Capture the cell that displays the provided text and extract its (x, y) central coordinate. 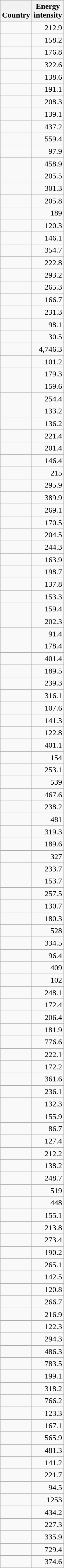
212.9 (48, 28)
205.5 (48, 176)
434.2 (48, 1512)
565.9 (48, 1438)
1253 (48, 1500)
458.9 (48, 163)
233.7 (48, 869)
133.2 (48, 411)
91.4 (48, 634)
248.7 (48, 1178)
266.7 (48, 1302)
167.1 (48, 1426)
189 (48, 213)
142.5 (48, 1277)
137.8 (48, 584)
179.3 (48, 374)
294.3 (48, 1339)
222.1 (48, 1054)
265.3 (48, 287)
190.2 (48, 1252)
146.4 (48, 461)
316.1 (48, 696)
222.8 (48, 263)
30.5 (48, 337)
401.4 (48, 659)
181.9 (48, 1030)
155.9 (48, 1116)
401.1 (48, 745)
215 (48, 473)
448 (48, 1203)
389.9 (48, 498)
122.3 (48, 1326)
166.7 (48, 300)
159.4 (48, 609)
122.8 (48, 733)
204.5 (48, 535)
236.1 (48, 1091)
101.2 (48, 362)
295.9 (48, 485)
559.4 (48, 139)
180.3 (48, 918)
172.4 (48, 1005)
127.4 (48, 1141)
254.4 (48, 399)
123.3 (48, 1413)
172.2 (48, 1067)
141.3 (48, 720)
335.9 (48, 1537)
159.6 (48, 386)
322.6 (48, 65)
189.5 (48, 671)
154 (48, 758)
519 (48, 1191)
94.5 (48, 1487)
96.4 (48, 955)
216.9 (48, 1314)
481 (48, 819)
212.2 (48, 1154)
198.7 (48, 572)
191.1 (48, 89)
208.3 (48, 102)
528 (48, 931)
248.1 (48, 993)
374.6 (48, 1562)
206.4 (48, 1017)
293.2 (48, 275)
409 (48, 968)
201.4 (48, 448)
153.7 (48, 881)
301.3 (48, 189)
155.1 (48, 1215)
213.8 (48, 1228)
199.1 (48, 1376)
120.3 (48, 226)
205.8 (48, 201)
273.4 (48, 1240)
153.3 (48, 597)
227.3 (48, 1524)
158.2 (48, 40)
244.3 (48, 547)
327 (48, 856)
146.1 (48, 238)
107.6 (48, 708)
138.6 (48, 77)
238.2 (48, 807)
257.5 (48, 894)
86.7 (48, 1129)
265.1 (48, 1265)
98.1 (48, 324)
221.7 (48, 1475)
141.2 (48, 1463)
130.7 (48, 906)
269.1 (48, 510)
170.5 (48, 522)
138.2 (48, 1166)
221.4 (48, 436)
231.3 (48, 312)
239.3 (48, 683)
102 (48, 980)
361.6 (48, 1079)
776.6 (48, 1042)
178.4 (48, 646)
97.9 (48, 151)
783.5 (48, 1364)
354.7 (48, 250)
189.6 (48, 844)
Energyintensity (48, 11)
334.5 (48, 943)
253.1 (48, 770)
139.1 (48, 114)
486.3 (48, 1351)
319.3 (48, 832)
467.6 (48, 795)
437.2 (48, 126)
Country (16, 11)
202.3 (48, 621)
4,746.3 (48, 349)
729.4 (48, 1549)
481.3 (48, 1450)
136.2 (48, 424)
163.9 (48, 559)
766.2 (48, 1401)
539 (48, 782)
132.3 (48, 1104)
318.2 (48, 1389)
120.8 (48, 1289)
176.8 (48, 52)
